Return (X, Y) of the center of cell containing provided text 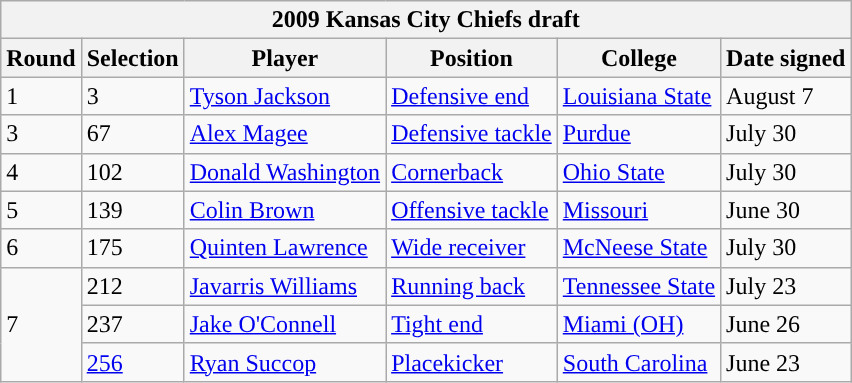
June 30 (786, 210)
Date signed (786, 58)
Ryan Succop (284, 362)
Jake O'Connell (284, 324)
2009 Kansas City Chiefs draft (426, 20)
Tyson Jackson (284, 96)
256 (132, 362)
College (638, 58)
175 (132, 248)
102 (132, 172)
Running back (472, 286)
July 23 (786, 286)
Alex Magee (284, 134)
June 23 (786, 362)
Wide receiver (472, 248)
Selection (132, 58)
4 (41, 172)
Purdue (638, 134)
139 (132, 210)
South Carolina (638, 362)
Missouri (638, 210)
Player (284, 58)
Round (41, 58)
Defensive end (472, 96)
June 26 (786, 324)
August 7 (786, 96)
Tight end (472, 324)
Offensive tackle (472, 210)
6 (41, 248)
Colin Brown (284, 210)
67 (132, 134)
7 (41, 324)
Tennessee State (638, 286)
Quinten Lawrence (284, 248)
Donald Washington (284, 172)
Defensive tackle (472, 134)
Miami (OH) (638, 324)
5 (41, 210)
Position (472, 58)
Javarris Williams (284, 286)
237 (132, 324)
McNeese State (638, 248)
1 (41, 96)
Ohio State (638, 172)
Louisiana State (638, 96)
212 (132, 286)
Placekicker (472, 362)
Cornerback (472, 172)
